For the text-containing cell, return its midpoint in [x, y] coordinate format. 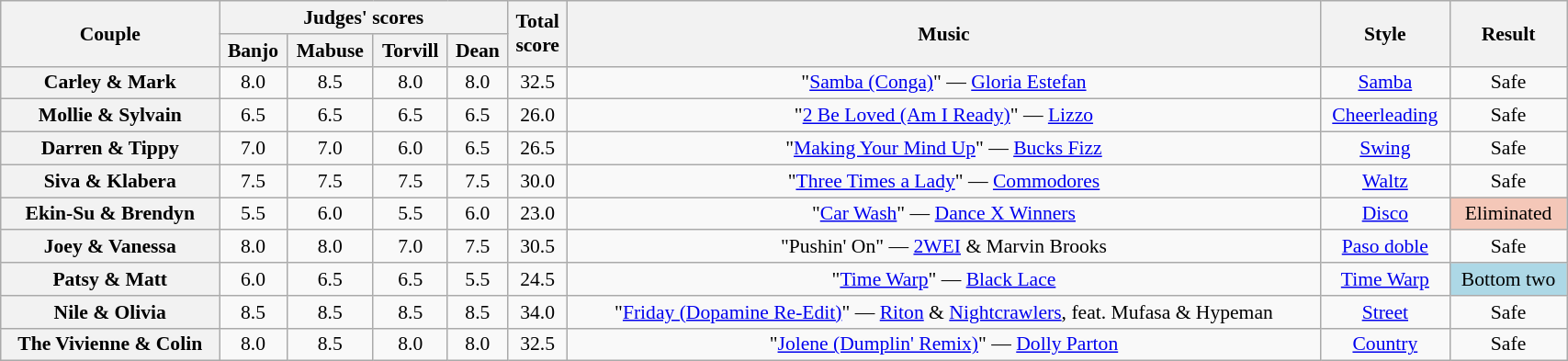
Style [1385, 33]
23.0 [538, 214]
Waltz [1385, 181]
Eliminated [1508, 214]
Samba [1385, 83]
26.5 [538, 149]
Mabuse [330, 51]
Siva & Klabera [110, 181]
Country [1385, 344]
Ekin-Su & Brendyn [110, 214]
Patsy & Matt [110, 279]
Street [1385, 312]
Torvill [410, 51]
"Car Wash" — Dance X Winners [944, 214]
"Jolene (Dumplin' Remix)" — Dolly Parton [944, 344]
"Pushin' On" — 2WEI & Marvin Brooks [944, 247]
Swing [1385, 149]
Result [1508, 33]
Cheerleading [1385, 116]
Time Warp [1385, 279]
"Samba (Conga)" — Gloria Estefan [944, 83]
Bottom two [1508, 279]
Judges' scores [364, 17]
Paso doble [1385, 247]
34.0 [538, 312]
Banjo [254, 51]
Dean [478, 51]
26.0 [538, 116]
"Making Your Mind Up" — Bucks Fizz [944, 149]
Nile & Olivia [110, 312]
24.5 [538, 279]
30.5 [538, 247]
"Friday (Dopamine Re-Edit)" — Riton & Nightcrawlers, feat. Mufasa & Hypeman [944, 312]
Mollie & Sylvain [110, 116]
30.0 [538, 181]
Disco [1385, 214]
Music [944, 33]
"Three Times a Lady" — Commodores [944, 181]
Carley & Mark [110, 83]
Couple [110, 33]
The Vivienne & Colin [110, 344]
Totalscore [538, 33]
"2 Be Loved (Am I Ready)" — Lizzo [944, 116]
"Time Warp" — Black Lace [944, 279]
Joey & Vanessa [110, 247]
Darren & Tippy [110, 149]
